Pinpoint the cell where the given text exists, returning its (X, Y) midpoint coordinate. 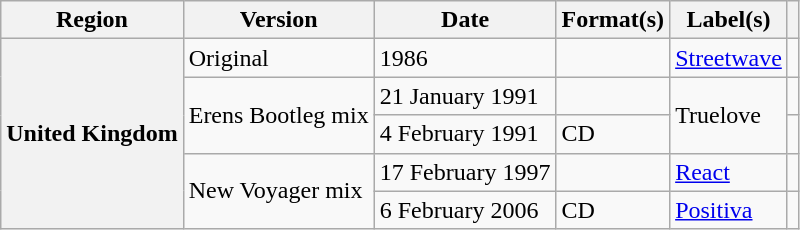
Original (278, 58)
Date (465, 20)
1986 (465, 58)
Region (92, 20)
Format(s) (613, 20)
React (729, 172)
4 February 1991 (465, 134)
New Voyager mix (278, 191)
Truelove (729, 115)
17 February 1997 (465, 172)
Streetwave (729, 58)
Erens Bootleg mix (278, 115)
Label(s) (729, 20)
Positiva (729, 210)
6 February 2006 (465, 210)
United Kingdom (92, 134)
Version (278, 20)
21 January 1991 (465, 96)
